Pinpoint the cell where the given text exists, returning its (X, Y) midpoint coordinate. 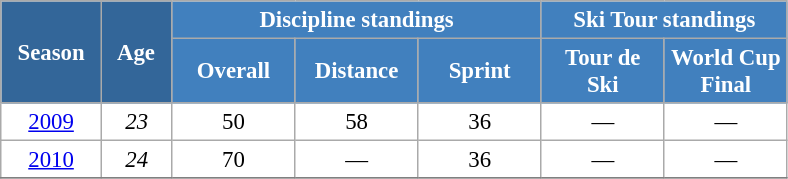
23 (136, 122)
58 (356, 122)
Age (136, 52)
2010 (52, 160)
Sprint (480, 72)
24 (136, 160)
Distance (356, 72)
Ski Tour standings (664, 20)
70 (234, 160)
50 (234, 122)
World CupFinal (726, 72)
2009 (52, 122)
Overall (234, 72)
Discipline standings (356, 20)
Tour deSki (602, 72)
Season (52, 52)
